Provide the (X, Y) coordinate of the cell's center where the given text is located.  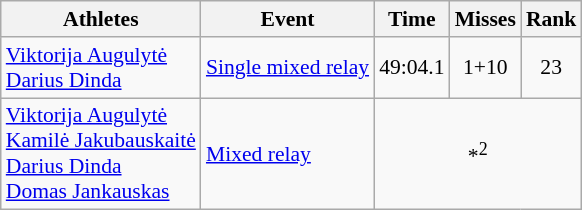
*2 (478, 154)
23 (552, 68)
49:04.1 (412, 68)
1+10 (486, 68)
Time (412, 19)
Athletes (101, 19)
Single mixed relay (288, 68)
Mixed relay (288, 154)
Viktorija AugulytėKamilė JakubauskaitėDarius DindaDomas Jankauskas (101, 154)
Rank (552, 19)
Event (288, 19)
Viktorija AugulytėDarius Dinda (101, 68)
Misses (486, 19)
